Pinpoint the cell where the given text exists, returning its (X, Y) midpoint coordinate. 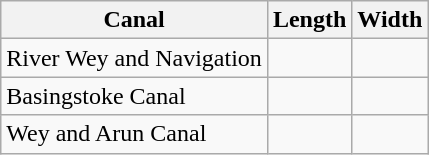
Length (309, 20)
Wey and Arun Canal (134, 134)
Width (390, 20)
Canal (134, 20)
River Wey and Navigation (134, 58)
Basingstoke Canal (134, 96)
